Return the [x, y] coordinate for the center point of the cell that contains the specified text.  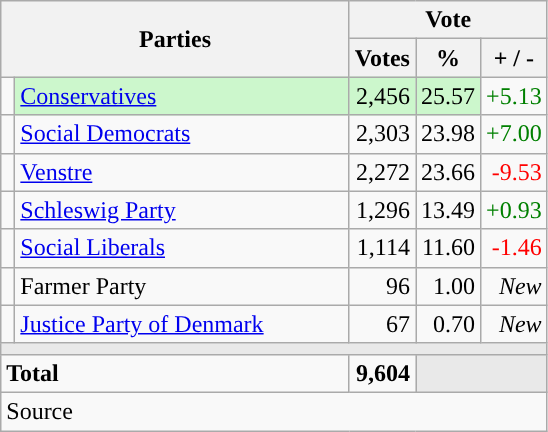
96 [382, 286]
+0.93 [514, 210]
23.66 [448, 172]
Justice Party of Denmark [182, 324]
25.57 [448, 96]
9,604 [382, 373]
Schleswig Party [182, 210]
2,456 [382, 96]
Votes [382, 58]
23.98 [448, 134]
+5.13 [514, 96]
Social Democrats [182, 134]
1,296 [382, 210]
Venstre [182, 172]
Conservatives [182, 96]
Source [274, 411]
-1.46 [514, 248]
2,272 [382, 172]
Farmer Party [182, 286]
13.49 [448, 210]
Vote [448, 20]
0.70 [448, 324]
+ / - [514, 58]
-9.53 [514, 172]
+7.00 [514, 134]
% [448, 58]
2,303 [382, 134]
Social Liberals [182, 248]
11.60 [448, 248]
1.00 [448, 286]
67 [382, 324]
Parties [176, 39]
Total [176, 373]
1,114 [382, 248]
